Extract the [x, y] coordinate from the center of the cell holding the provided text.  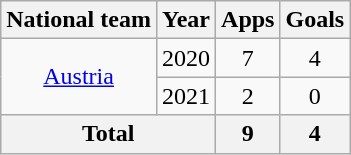
National team [79, 20]
Austria [79, 77]
2020 [186, 58]
Year [186, 20]
9 [248, 134]
Total [108, 134]
Goals [315, 20]
Apps [248, 20]
2021 [186, 96]
7 [248, 58]
2 [248, 96]
0 [315, 96]
